Identify which cell holds the provided text, then report its [x, y] central coordinate. 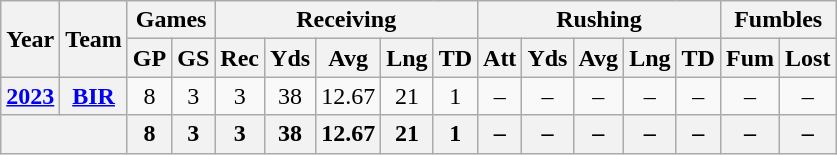
GS [194, 58]
Att [500, 58]
Receiving [346, 20]
GP [149, 58]
2023 [30, 96]
Lost [808, 58]
Team [94, 39]
Year [30, 39]
Games [170, 20]
Fum [750, 58]
Fumbles [778, 20]
Rushing [600, 20]
Rec [240, 58]
BIR [94, 96]
